Capture the cell that displays the provided text and extract its [X, Y] central coordinate. 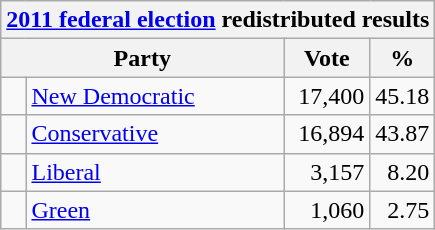
8.20 [402, 172]
% [402, 58]
Liberal [155, 172]
Party [142, 58]
1,060 [327, 210]
Vote [327, 58]
16,894 [327, 134]
3,157 [327, 172]
2.75 [402, 210]
Conservative [155, 134]
43.87 [402, 134]
17,400 [327, 96]
45.18 [402, 96]
2011 federal election redistributed results [218, 20]
Green [155, 210]
New Democratic [155, 96]
